Extract the [X, Y] coordinate from the center of the cell holding the provided text.  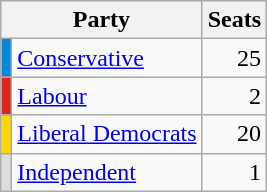
2 [234, 96]
Conservative [107, 58]
Liberal Democrats [107, 134]
25 [234, 58]
20 [234, 134]
Independent [107, 172]
Party [102, 20]
1 [234, 172]
Labour [107, 96]
Seats [234, 20]
